Return the (X, Y) coordinate for the center point of the cell that contains the specified text.  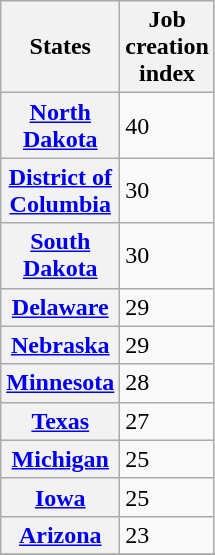
27 (168, 421)
District of Columbia (60, 190)
North Dakota (60, 126)
States (60, 47)
Nebraska (60, 345)
Delaware (60, 307)
Michigan (60, 459)
Minnesota (60, 383)
Texas (60, 421)
Iowa (60, 497)
Arizona (60, 535)
South Dakota (60, 256)
28 (168, 383)
40 (168, 126)
Job creation index (168, 47)
23 (168, 535)
